From the cell containing the given text, extract its center point as (X, Y) coordinate. 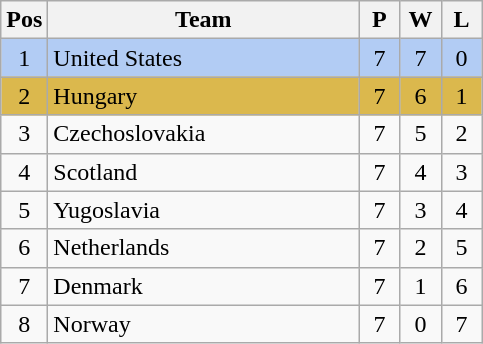
Netherlands (204, 248)
Denmark (204, 286)
Czechoslovakia (204, 134)
L (462, 20)
P (380, 20)
W (420, 20)
Yugoslavia (204, 210)
Hungary (204, 96)
Scotland (204, 172)
United States (204, 58)
Pos (24, 20)
8 (24, 324)
Team (204, 20)
Norway (204, 324)
